From the cell containing the given text, extract its center point as (X, Y) coordinate. 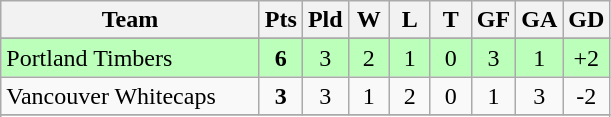
W (368, 20)
Portland Timbers (130, 58)
-2 (586, 96)
L (410, 20)
GF (493, 20)
Vancouver Whitecaps (130, 96)
Team (130, 20)
Pts (280, 20)
+2 (586, 58)
6 (280, 58)
GA (540, 20)
Pld (325, 20)
GD (586, 20)
T (450, 20)
